Search for the cell housing the specified text and yield its [X, Y] center coordinate. 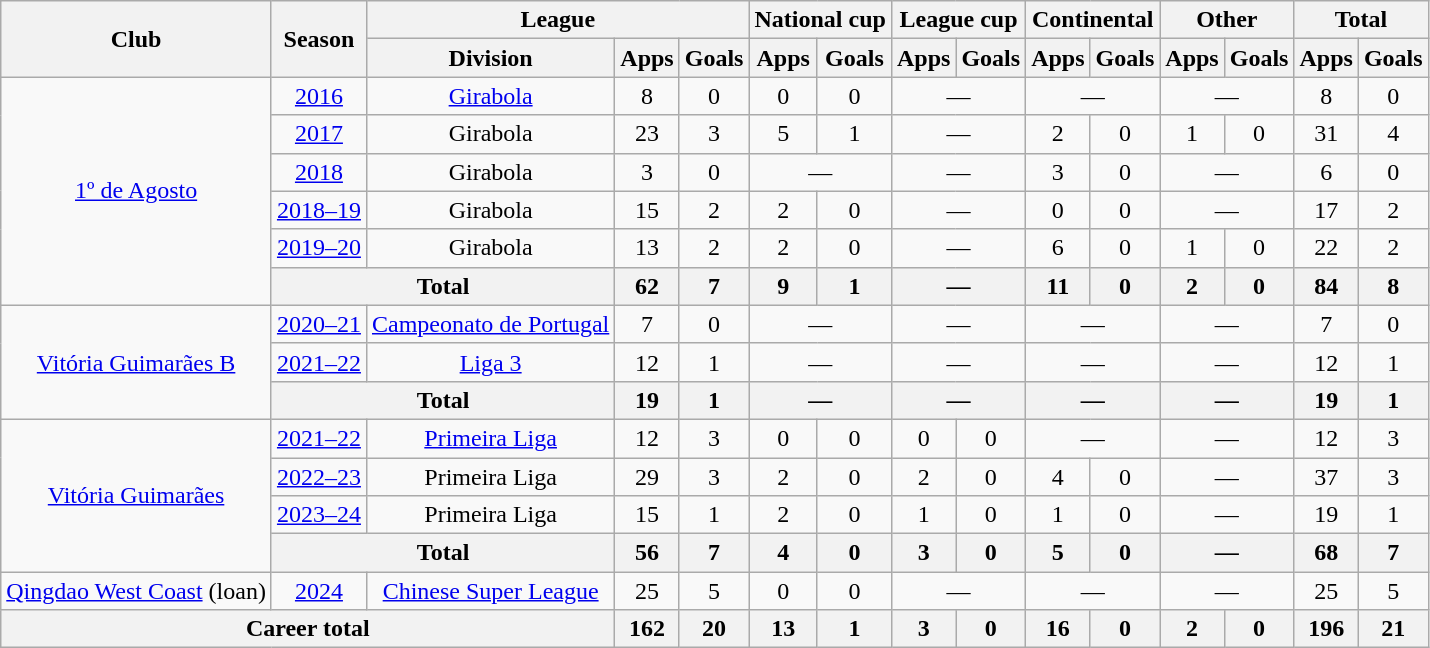
Division [490, 58]
29 [647, 477]
11 [1058, 286]
National cup [820, 20]
23 [647, 134]
20 [714, 629]
Qingdao West Coast (loan) [136, 591]
League cup [958, 20]
Career total [308, 629]
56 [647, 553]
37 [1326, 477]
2018 [318, 172]
68 [1326, 553]
2019–20 [318, 248]
2017 [318, 134]
196 [1326, 629]
162 [647, 629]
16 [1058, 629]
Vitória Guimarães [136, 495]
2023–24 [318, 515]
31 [1326, 134]
2018–19 [318, 210]
22 [1326, 248]
Campeonato de Portugal [490, 324]
League [558, 20]
Other [1227, 20]
2020–21 [318, 324]
17 [1326, 210]
2022–23 [318, 477]
84 [1326, 286]
2016 [318, 96]
2024 [318, 591]
62 [647, 286]
Season [318, 39]
9 [783, 286]
Vitória Guimarães B [136, 362]
Chinese Super League [490, 591]
Liga 3 [490, 362]
21 [1393, 629]
1º de Agosto [136, 191]
Club [136, 39]
Continental [1093, 20]
